Provide the [x, y] coordinate of the cell's center where the given text is located.  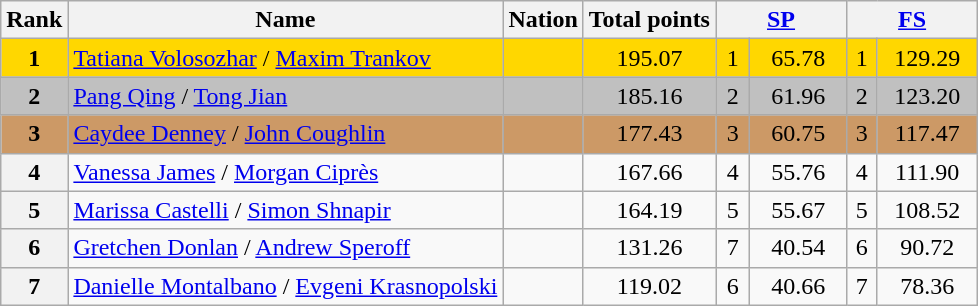
Rank [34, 20]
55.76 [798, 172]
Name [286, 20]
167.66 [649, 172]
60.75 [798, 134]
Nation [543, 20]
Vanessa James / Morgan Ciprès [286, 172]
123.20 [928, 96]
65.78 [798, 58]
111.90 [928, 172]
Total points [649, 20]
Gretchen Donlan / Andrew Speroff [286, 248]
195.07 [649, 58]
Danielle Montalbano / Evgeni Krasnopolski [286, 286]
40.54 [798, 248]
164.19 [649, 210]
185.16 [649, 96]
129.29 [928, 58]
117.47 [928, 134]
Tatiana Volosozhar / Maxim Trankov [286, 58]
SP [782, 20]
177.43 [649, 134]
131.26 [649, 248]
FS [912, 20]
90.72 [928, 248]
61.96 [798, 96]
55.67 [798, 210]
78.36 [928, 286]
108.52 [928, 210]
119.02 [649, 286]
40.66 [798, 286]
Marissa Castelli / Simon Shnapir [286, 210]
Caydee Denney / John Coughlin [286, 134]
Pang Qing / Tong Jian [286, 96]
